Extract the (x, y) coordinate from the center of the cell holding the provided text.  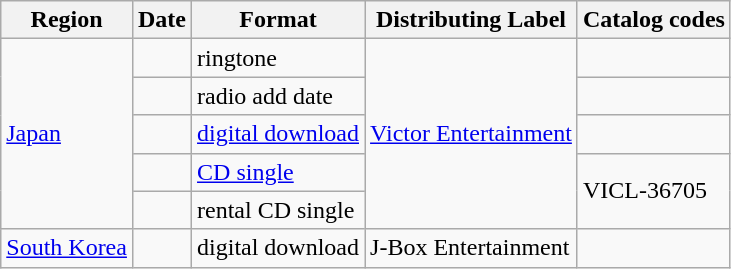
Date (162, 20)
Victor Entertainment (472, 134)
VICL-36705 (654, 191)
Distributing Label (472, 20)
Catalog codes (654, 20)
Japan (67, 134)
Format (278, 20)
radio add date (278, 96)
Region (67, 20)
ringtone (278, 58)
J-Box Entertainment (472, 248)
rental CD single (278, 210)
CD single (278, 172)
South Korea (67, 248)
